Pinpoint the cell where the given text exists, returning its (X, Y) midpoint coordinate. 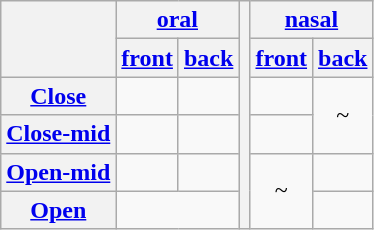
oral (178, 20)
nasal (312, 20)
Close (58, 96)
Open-mid (58, 172)
Close-mid (58, 134)
Open (58, 210)
